Determine the (x, y) coordinate at the center of the cell enclosing the given text.  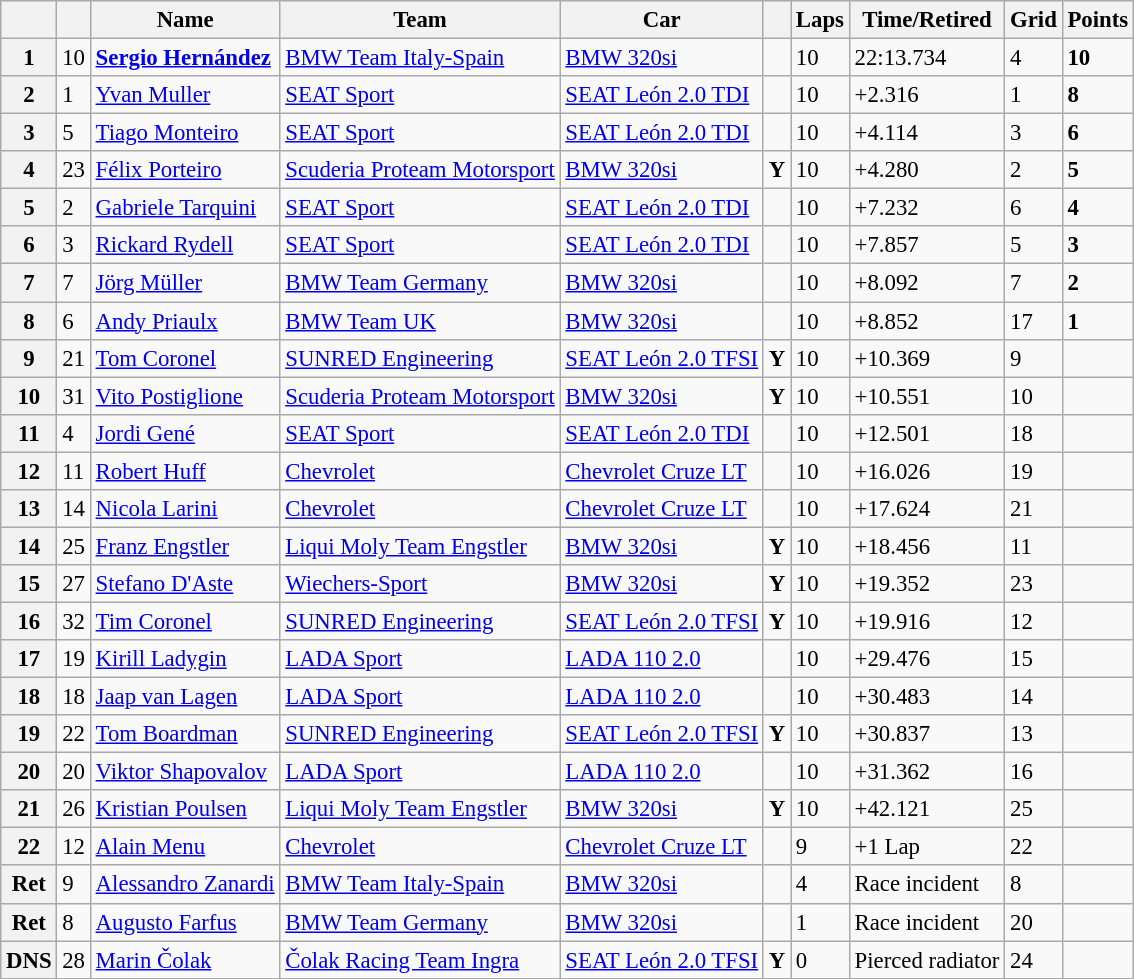
Yvan Muller (185, 95)
Rickard Rydell (185, 245)
+19.916 (926, 621)
+12.501 (926, 433)
Kristian Poulsen (185, 809)
+42.121 (926, 809)
+7.857 (926, 245)
+17.624 (926, 509)
+4.114 (926, 133)
Jörg Müller (185, 283)
26 (74, 809)
+30.483 (926, 697)
Jaap van Lagen (185, 697)
Gabriele Tarquini (185, 208)
Marin Čolak (185, 960)
+8.092 (926, 283)
+10.369 (926, 358)
Franz Engstler (185, 546)
+16.026 (926, 471)
DNS (29, 960)
Robert Huff (185, 471)
+1 Lap (926, 847)
Wiechers-Sport (420, 584)
Team (420, 20)
Kirill Ladygin (185, 659)
Tom Coronel (185, 358)
27 (74, 584)
Pierced radiator (926, 960)
28 (74, 960)
0 (820, 960)
Points (1098, 20)
24 (1034, 960)
Grid (1034, 20)
Stefano D'Aste (185, 584)
+7.232 (926, 208)
Andy Priaulx (185, 321)
Alain Menu (185, 847)
+2.316 (926, 95)
Car (662, 20)
Augusto Farfus (185, 922)
+31.362 (926, 772)
+8.852 (926, 321)
22:13.734 (926, 58)
Tom Boardman (185, 734)
Nicola Larini (185, 509)
BMW Team UK (420, 321)
Čolak Racing Team Ingra (420, 960)
Tiago Monteiro (185, 133)
+30.837 (926, 734)
Time/Retired (926, 20)
+19.352 (926, 584)
Viktor Shapovalov (185, 772)
Félix Porteiro (185, 170)
Alessandro Zanardi (185, 885)
Name (185, 20)
Laps (820, 20)
+18.456 (926, 546)
Sergio Hernández (185, 58)
31 (74, 396)
Vito Postiglione (185, 396)
+10.551 (926, 396)
32 (74, 621)
+4.280 (926, 170)
Jordi Gené (185, 433)
Tim Coronel (185, 621)
+29.476 (926, 659)
